Determine the (X, Y) coordinate at the center of the cell enclosing the given text.  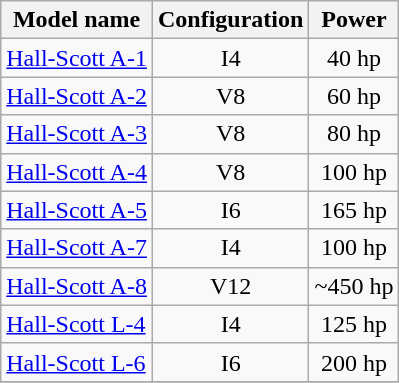
125 hp (354, 324)
Hall-Scott A-1 (77, 58)
Hall-Scott A-8 (77, 286)
Model name (77, 20)
60 hp (354, 96)
Hall-Scott L-4 (77, 324)
40 hp (354, 58)
165 hp (354, 210)
Hall-Scott A-5 (77, 210)
~450 hp (354, 286)
Hall-Scott L-6 (77, 362)
80 hp (354, 134)
Hall-Scott A-7 (77, 248)
Hall-Scott A-4 (77, 172)
Configuration (230, 20)
Power (354, 20)
200 hp (354, 362)
Hall-Scott A-3 (77, 134)
V12 (230, 286)
Hall-Scott A-2 (77, 96)
